From the cell containing the given text, extract its center point as [x, y] coordinate. 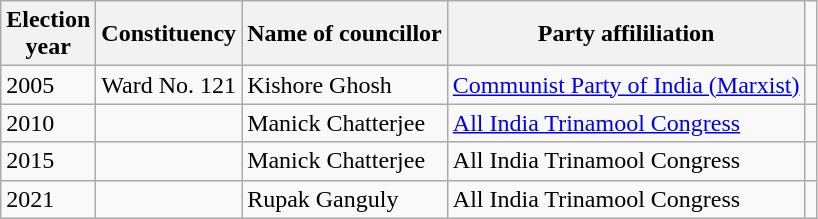
Constituency [169, 34]
Communist Party of India (Marxist) [626, 85]
Kishore Ghosh [345, 85]
2015 [48, 161]
Election year [48, 34]
Rupak Ganguly [345, 199]
2010 [48, 123]
2021 [48, 199]
Name of councillor [345, 34]
Party affililiation [626, 34]
Ward No. 121 [169, 85]
2005 [48, 85]
